Extract the [X, Y] coordinate from the center of the cell holding the provided text.  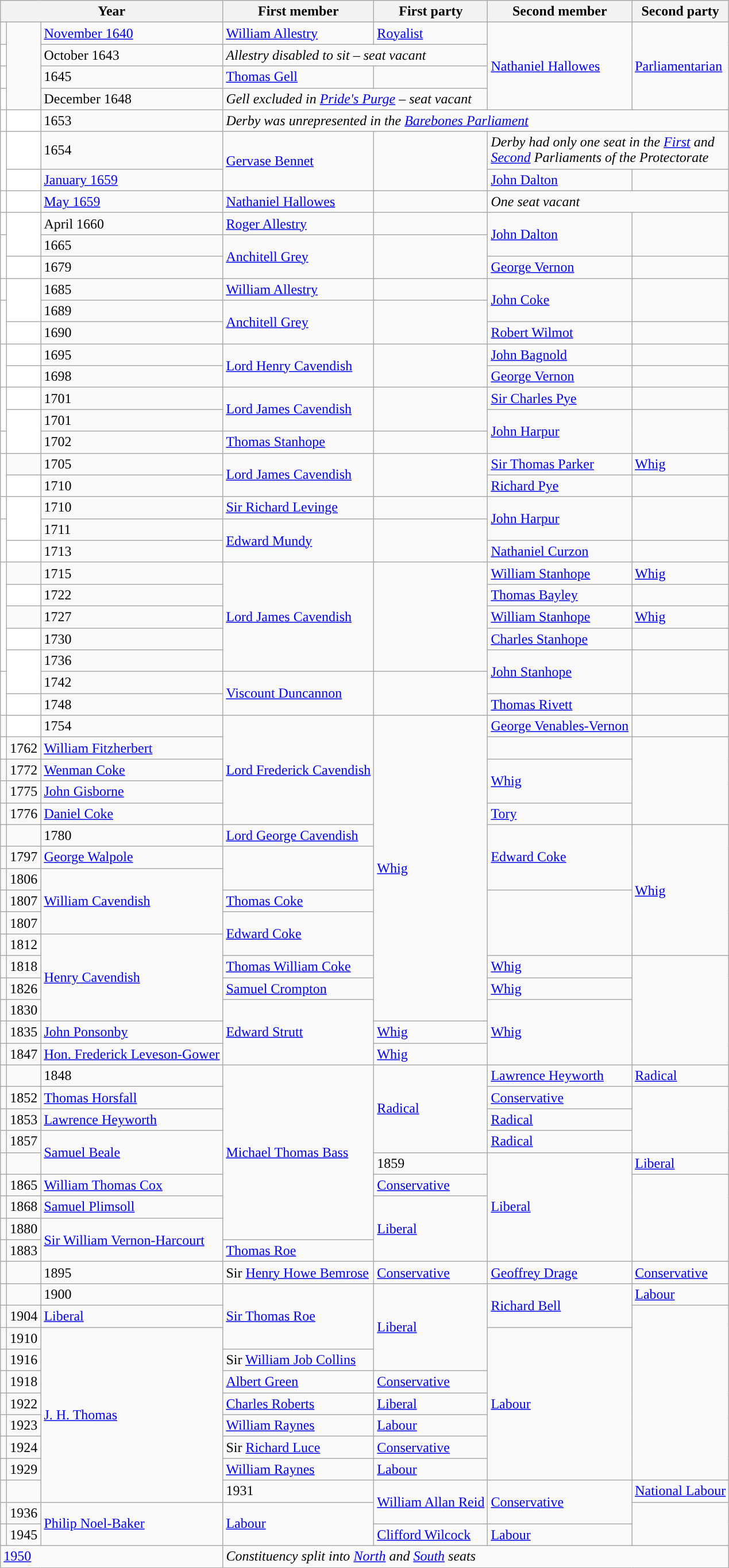
Year [111, 11]
1868 [24, 1207]
1715 [132, 573]
Thomas Coke [299, 901]
Sir William Vernon-Harcourt [132, 1240]
1918 [24, 1382]
1736 [132, 661]
Clifford Wilcock [431, 1535]
Charles Roberts [299, 1404]
November 1640 [132, 33]
1690 [132, 333]
1945 [24, 1535]
1848 [132, 1076]
William Cavendish [132, 901]
1665 [132, 245]
1910 [24, 1338]
Thomas Stanhope [299, 442]
Sir Thomas Parker [560, 464]
Daniel Coke [132, 814]
Thomas Horsfall [132, 1098]
Sir Thomas Roe [299, 1316]
Roger Allestry [299, 223]
1679 [132, 267]
Royalist [431, 33]
John Gisborne [132, 792]
1818 [24, 966]
1702 [132, 442]
1727 [132, 617]
1830 [24, 1011]
Geoffrey Drage [560, 1272]
Tory [560, 814]
May 1659 [132, 202]
John Coke [560, 300]
Sir Richard Levinge [299, 508]
George Venables-Vernon [560, 726]
Second member [560, 11]
Derby was unrepresented in the Barebones Parliament [476, 121]
Albert Green [299, 1382]
1923 [24, 1426]
Second party [680, 11]
Thomas Rivett [560, 704]
Richard Bell [560, 1305]
Derby had only one seat in the First and Second Parliaments of the Protectorate [608, 150]
Sir Charles Pye [560, 398]
Sir Henry Howe Bemrose [299, 1272]
1880 [24, 1229]
Lord Frederick Cavendish [299, 770]
1722 [132, 595]
Philip Noel-Baker [132, 1524]
1705 [132, 464]
George Walpole [132, 857]
1762 [24, 748]
1826 [24, 988]
First member [299, 11]
National Labour [680, 1491]
1776 [24, 814]
1645 [132, 77]
Gell excluded in Pride's Purge – seat vacant [355, 99]
1835 [24, 1032]
Allestry disabled to sit – seat vacant [355, 55]
One seat vacant [608, 202]
Richard Pye [560, 486]
1730 [132, 639]
1780 [132, 835]
Thomas Gell [299, 77]
1689 [132, 311]
1698 [132, 377]
Robert Wilmot [560, 333]
1853 [24, 1120]
1711 [132, 529]
April 1660 [132, 223]
Henry Cavendish [132, 977]
1685 [132, 289]
Samuel Plimsoll [132, 1207]
Wenman Coke [132, 770]
J. H. Thomas [132, 1415]
1812 [24, 944]
1797 [24, 857]
October 1643 [132, 55]
1904 [24, 1316]
Edward Mundy [299, 540]
1775 [24, 792]
1895 [132, 1272]
Lord George Cavendish [299, 835]
William Allan Reid [431, 1502]
1653 [132, 121]
John Bagnold [560, 355]
December 1648 [132, 99]
Nathaniel Curzon [560, 551]
Hon. Frederick Leveson-Gower [132, 1054]
1931 [299, 1491]
First party [431, 11]
Thomas William Coke [299, 966]
Thomas Roe [299, 1250]
1857 [24, 1141]
1922 [24, 1404]
1865 [24, 1185]
1654 [132, 150]
Sir William Job Collins [299, 1360]
1748 [132, 704]
William Thomas Cox [132, 1185]
John Stanhope [560, 672]
William Fitzherbert [132, 748]
Charles Stanhope [560, 639]
Parliamentarian [680, 66]
1713 [132, 551]
1852 [24, 1098]
Viscount Duncannon [299, 694]
Constituency split into North and South seats [476, 1557]
Samuel Crompton [299, 988]
1950 [111, 1557]
John Ponsonby [132, 1032]
Thomas Bayley [560, 595]
1883 [24, 1250]
1742 [132, 683]
1695 [132, 355]
January 1659 [132, 180]
Michael Thomas Bass [299, 1152]
1936 [24, 1513]
Gervase Bennet [299, 161]
1772 [24, 770]
1754 [132, 726]
Sir Richard Luce [299, 1447]
1924 [24, 1447]
Edward Strutt [299, 1032]
Lord Henry Cavendish [299, 366]
1929 [24, 1469]
1916 [24, 1360]
Samuel Beale [132, 1152]
1859 [431, 1163]
1900 [132, 1294]
1806 [24, 879]
1847 [24, 1054]
